Determine the [X, Y] coordinate at the center of the cell enclosing the given text.  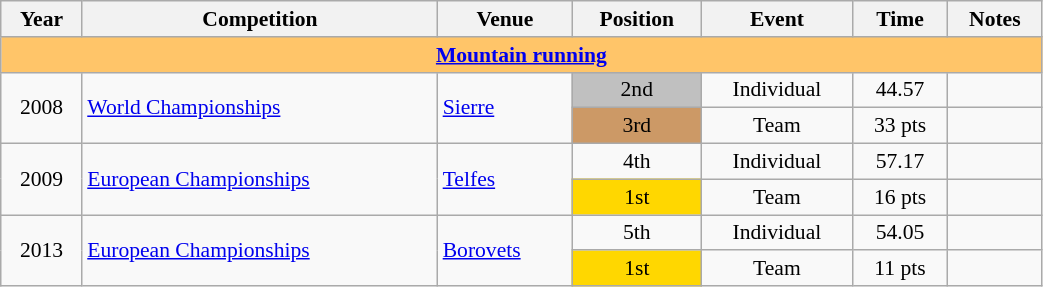
5th [636, 233]
Borovets [506, 250]
2009 [42, 180]
World Championships [260, 108]
44.57 [900, 90]
Notes [995, 19]
4th [636, 162]
16 pts [900, 197]
Event [776, 19]
Telfes [506, 180]
54.05 [900, 233]
Sierre [506, 108]
3rd [636, 126]
Venue [506, 19]
Time [900, 19]
2008 [42, 108]
Position [636, 19]
57.17 [900, 162]
11 pts [900, 269]
Year [42, 19]
2013 [42, 250]
Competition [260, 19]
Mountain running [522, 55]
33 pts [900, 126]
2nd [636, 90]
